Capture the cell that displays the provided text and extract its [x, y] central coordinate. 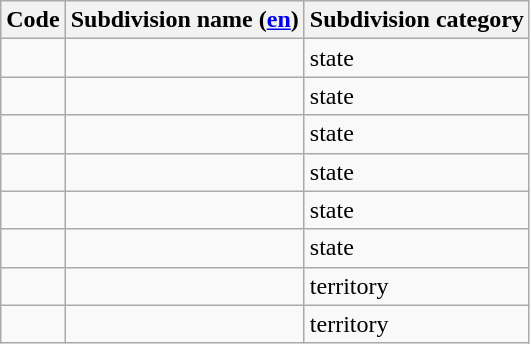
Subdivision name (en) [184, 20]
Code [33, 20]
Subdivision category [416, 20]
